Extract the [x, y] coordinate from the center of the cell holding the provided text.  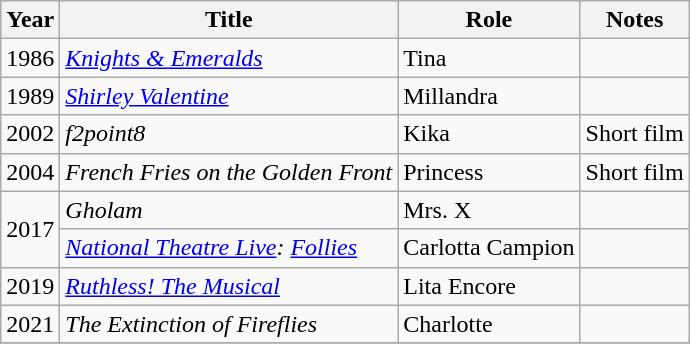
Shirley Valentine [229, 96]
Lita Encore [489, 286]
Millandra [489, 96]
Ruthless! The Musical [229, 286]
Mrs. X [489, 210]
Knights & Emeralds [229, 58]
2004 [30, 172]
National Theatre Live: Follies [229, 248]
1989 [30, 96]
2017 [30, 229]
Role [489, 20]
2002 [30, 134]
2019 [30, 286]
Tina [489, 58]
Notes [634, 20]
Princess [489, 172]
Charlotte [489, 324]
f2point8 [229, 134]
French Fries on the Golden Front [229, 172]
2021 [30, 324]
Gholam [229, 210]
1986 [30, 58]
Title [229, 20]
Carlotta Campion [489, 248]
The Extinction of Fireflies [229, 324]
Year [30, 20]
Kika [489, 134]
